For the text-containing cell, return its midpoint in (X, Y) coordinate format. 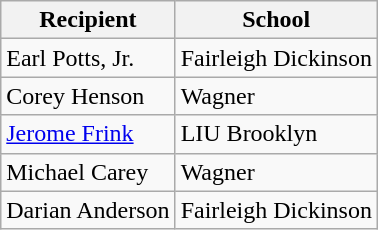
LIU Brooklyn (276, 134)
Darian Anderson (88, 210)
Michael Carey (88, 172)
School (276, 20)
Earl Potts, Jr. (88, 58)
Corey Henson (88, 96)
Jerome Frink (88, 134)
Recipient (88, 20)
